Detect which cell encompasses the target text, then output its [x, y] center coordinate. 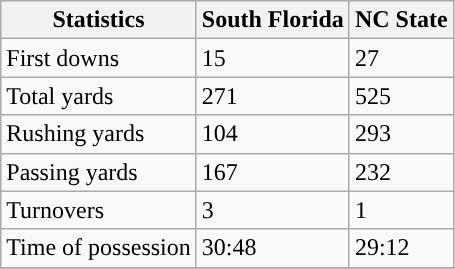
South Florida [272, 20]
30:48 [272, 248]
3 [272, 210]
Turnovers [99, 210]
NC State [401, 20]
Passing yards [99, 172]
271 [272, 96]
29:12 [401, 248]
First downs [99, 58]
104 [272, 134]
1 [401, 210]
293 [401, 134]
15 [272, 58]
27 [401, 58]
Time of possession [99, 248]
525 [401, 96]
232 [401, 172]
Statistics [99, 20]
167 [272, 172]
Total yards [99, 96]
Rushing yards [99, 134]
